Locate the cell with the specified text and output its [X, Y] center coordinate. 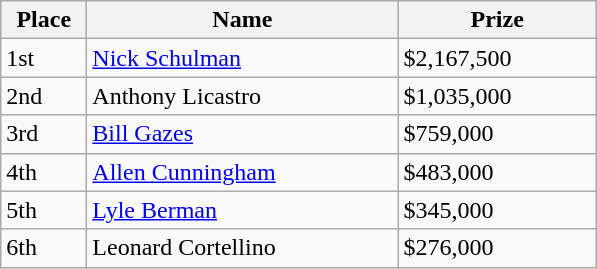
Place [44, 20]
$2,167,500 [498, 58]
$483,000 [498, 172]
4th [44, 172]
Allen Cunningham [242, 172]
$1,035,000 [498, 96]
6th [44, 248]
$276,000 [498, 248]
Prize [498, 20]
Name [242, 20]
$345,000 [498, 210]
1st [44, 58]
5th [44, 210]
2nd [44, 96]
$759,000 [498, 134]
Lyle Berman [242, 210]
3rd [44, 134]
Nick Schulman [242, 58]
Anthony Licastro [242, 96]
Bill Gazes [242, 134]
Leonard Cortellino [242, 248]
